Pinpoint the cell where the given text exists, returning its [X, Y] midpoint coordinate. 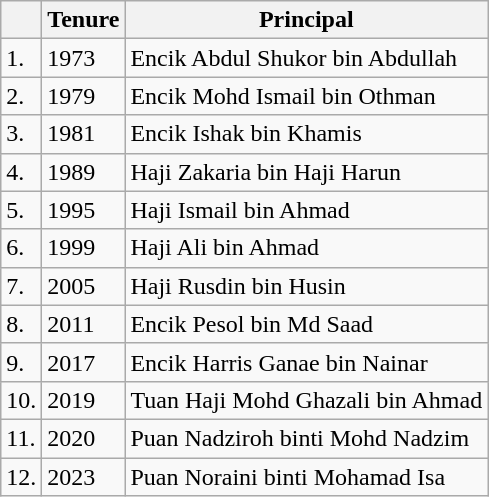
1989 [84, 172]
1979 [84, 96]
7. [22, 286]
9. [22, 362]
Tenure [84, 20]
11. [22, 438]
1999 [84, 248]
2019 [84, 400]
1. [22, 58]
2017 [84, 362]
4. [22, 172]
Encik Abdul Shukor bin Abdullah [306, 58]
3. [22, 134]
Haji Ali bin Ahmad [306, 248]
2. [22, 96]
1973 [84, 58]
8. [22, 324]
1981 [84, 134]
Encik Mohd Ismail bin Othman [306, 96]
Puan Noraini binti Mohamad Isa [306, 477]
10. [22, 400]
Encik Pesol bin Md Saad [306, 324]
Tuan Haji Mohd Ghazali bin Ahmad [306, 400]
Haji Ismail bin Ahmad [306, 210]
Encik Harris Ganae bin Nainar [306, 362]
2005 [84, 286]
5. [22, 210]
2023 [84, 477]
2020 [84, 438]
12. [22, 477]
Puan Nadziroh binti Mohd Nadzim [306, 438]
1995 [84, 210]
Encik Ishak bin Khamis [306, 134]
6. [22, 248]
Principal [306, 20]
Haji Rusdin bin Husin [306, 286]
Haji Zakaria bin Haji Harun [306, 172]
2011 [84, 324]
